Return the (X, Y) coordinate for the center point of the cell that contains the specified text.  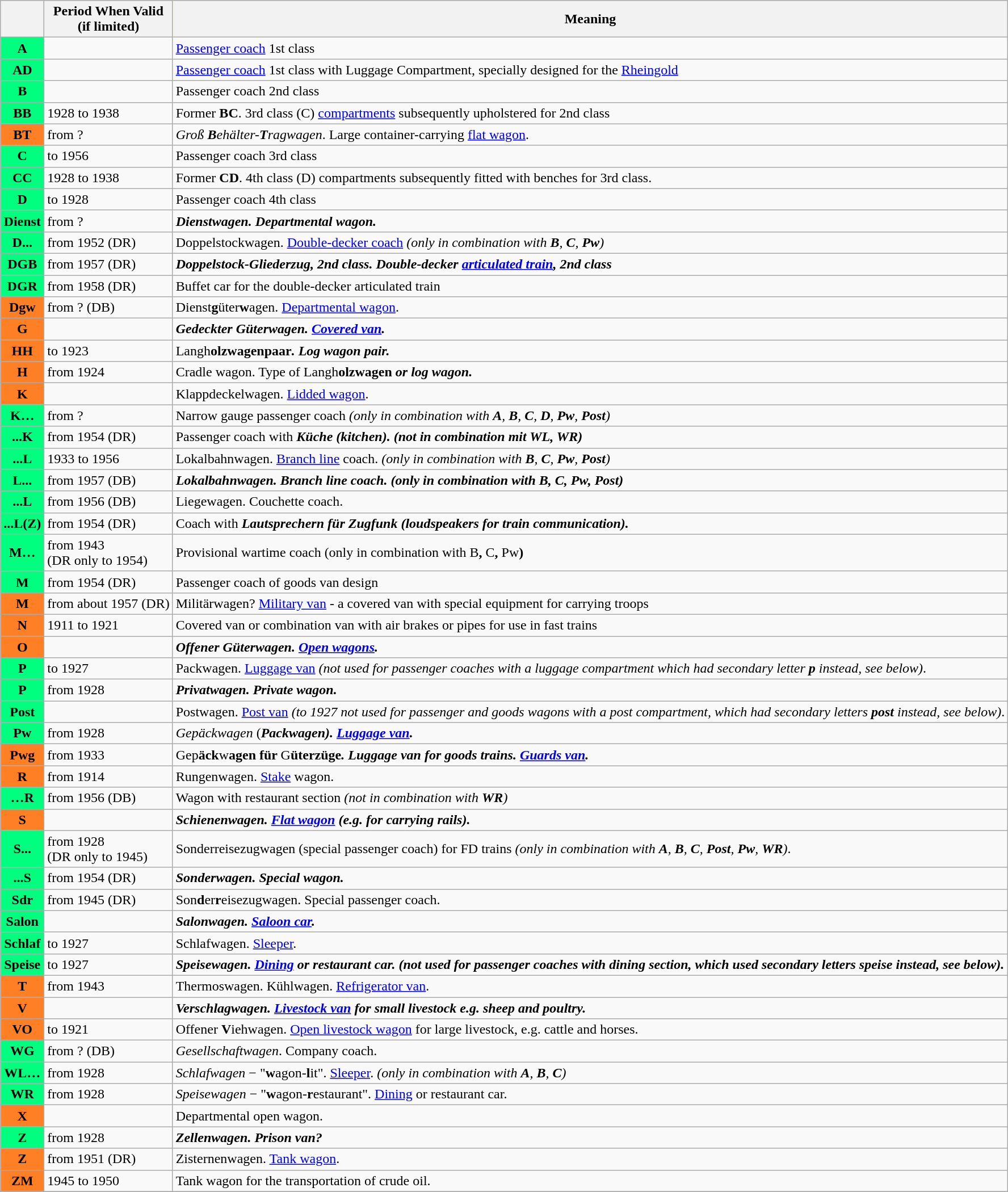
Schlaf (23, 943)
A (23, 48)
D... (23, 242)
C (23, 156)
Packwagen. Luggage van (not used for passenger coaches with a luggage compartment which had secondary letter p instead, see below). (590, 669)
WG (23, 1051)
to 1923 (108, 351)
WL… (23, 1073)
Gepäckwagen für Güterzüge. Luggage van for goods trains. Guards van. (590, 755)
DGR (23, 286)
L... (23, 480)
H (23, 372)
O (23, 647)
HH (23, 351)
from 1943 (108, 986)
CC (23, 178)
Privatwagen. Private wagon. (590, 690)
X (23, 1116)
VO (23, 1030)
1945 to 1950 (108, 1181)
B (23, 91)
Gesellschaftwagen. Company coach. (590, 1051)
AD (23, 70)
Speisewagen − "wagon-restaurant". Dining or restaurant car. (590, 1094)
Provisional wartime coach (only in combination with B, C, Pw) (590, 553)
WR (23, 1094)
1911 to 1921 (108, 625)
...K (23, 437)
…R (23, 798)
ZM (23, 1181)
G (23, 329)
K (23, 394)
Coach with Lautsprechern für Zugfunk (loudspeakers for train communication). (590, 523)
Thermoswagen. Kühlwagen. Refrigerator van. (590, 986)
S (23, 820)
Militärwagen? Military van - a covered van with special equipment for carrying troops (590, 603)
...S (23, 878)
Dgw (23, 308)
Offener Güterwagen. Open wagons. (590, 647)
Klappdeckelwagen. Lidded wagon. (590, 394)
Schlafwagen − "wagon-lit". Sleeper. (only in combination with A, B, C) (590, 1073)
from 1928(DR only to 1945) (108, 849)
Passenger coach 4th class (590, 199)
K… (23, 415)
Sonderwagen. Special wagon. (590, 878)
Covered van or combination van with air brakes or pipes for use in fast trains (590, 625)
Dienst (23, 221)
Former CD. 4th class (D) compartments subsequently fitted with benches for 3rd class. (590, 178)
Langholzwagenpaar. Log wagon pair. (590, 351)
Doppelstockwagen. Double-decker coach (only in combination with B, C, Pw) (590, 242)
Passenger coach with Küche (kitchen). (not in combination mit WL, WR) (590, 437)
Sonderreisezugwagen (special passenger coach) for FD trains (only in combination with A, B, C, Post, Pw, WR). (590, 849)
Pw (23, 733)
Dienstwagen. Departmental wagon. (590, 221)
1933 to 1956 (108, 459)
from 1957 (DR) (108, 264)
Speisewagen. Dining or restaurant car. (not used for passenger coaches with dining section, which used secondary letters speise instead, see below). (590, 964)
to 1921 (108, 1030)
Gepäckwagen (Packwagen). Luggage van. (590, 733)
Passenger coach 3rd class (590, 156)
from 1933 (108, 755)
from 1943(DR only to 1954) (108, 553)
to 1956 (108, 156)
Departmental open wagon. (590, 1116)
Passenger coach 1st class (590, 48)
Zellenwagen. Prison van? (590, 1138)
from about 1957 (DR) (108, 603)
to 1928 (108, 199)
BT (23, 135)
BB (23, 113)
from 1958 (DR) (108, 286)
Tank wagon for the transportation of crude oil. (590, 1181)
from 1951 (DR) (108, 1159)
T (23, 986)
N (23, 625)
Cradle wagon. Type of Langholzwagen or log wagon. (590, 372)
Groß Behälter-Tragwagen. Large container-carrying flat wagon. (590, 135)
Pwg (23, 755)
Period When Valid(if limited) (108, 19)
Liegewagen. Couchette coach. (590, 502)
Passenger coach 2nd class (590, 91)
Schienenwagen. Flat wagon (e.g. for carrying rails). (590, 820)
from 1924 (108, 372)
Post (23, 712)
Salonwagen. Saloon car. (590, 921)
from 1914 (108, 777)
Passenger coach 1st class with Luggage Compartment, specially designed for the Rheingold (590, 70)
Schlafwagen. Sleeper. (590, 943)
S... (23, 849)
D (23, 199)
Rungenwagen. Stake wagon. (590, 777)
from 1952 (DR) (108, 242)
Former BC. 3rd class (C) compartments subsequently upholstered for 2nd class (590, 113)
from 1957 (DB) (108, 480)
Passenger coach of goods van design (590, 582)
Gedeckter Güterwagen. Covered van. (590, 329)
Buffet car for the double-decker articulated train (590, 286)
Speise (23, 964)
...L(Z) (23, 523)
Doppelstock-Gliederzug, 2nd class. Double-decker articulated train, 2nd class (590, 264)
R (23, 777)
Wagon with restaurant section (not in combination with WR) (590, 798)
Meaning (590, 19)
DGB (23, 264)
Dienstgüterwagen. Departmental wagon. (590, 308)
Zisternenwagen. Tank wagon. (590, 1159)
Sdr (23, 900)
Sonderreisezugwagen. Special passenger coach. (590, 900)
Narrow gauge passenger coach (only in combination with A, B, C, D, Pw, Post) (590, 415)
Offener Viehwagen. Open livestock wagon for large livestock, e.g. cattle and horses. (590, 1030)
from 1945 (DR) (108, 900)
Salon (23, 921)
V (23, 1008)
Verschlagwagen. Livestock van for small livestock e.g. sheep and poultry. (590, 1008)
Postwagen. Post van (to 1927 not used for passenger and goods wagons with a post compartment, which had secondary letters post instead, see below). (590, 712)
M… (23, 553)
